Detect which cell encompasses the target text, then output its (x, y) center coordinate. 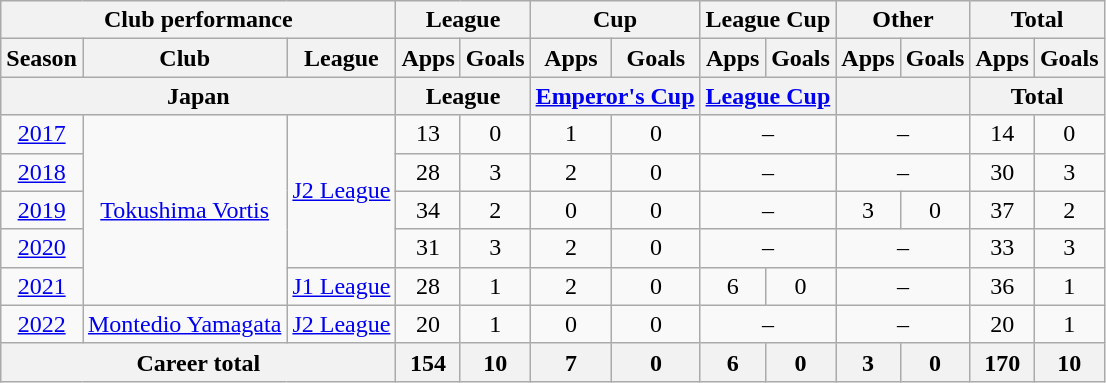
37 (1002, 210)
30 (1002, 172)
14 (1002, 134)
Other (903, 20)
31 (428, 248)
2021 (42, 286)
Japan (198, 96)
Career total (198, 362)
J1 League (342, 286)
34 (428, 210)
2020 (42, 248)
Tokushima Vortis (184, 210)
2022 (42, 324)
33 (1002, 248)
170 (1002, 362)
36 (1002, 286)
13 (428, 134)
Emperor's Cup (615, 96)
Club (184, 58)
154 (428, 362)
2017 (42, 134)
Montedio Yamagata (184, 324)
Cup (615, 20)
2019 (42, 210)
7 (571, 362)
Club performance (198, 20)
2018 (42, 172)
Season (42, 58)
